Scan for the cell matching the given text and deliver its (X, Y) coordinate at center. 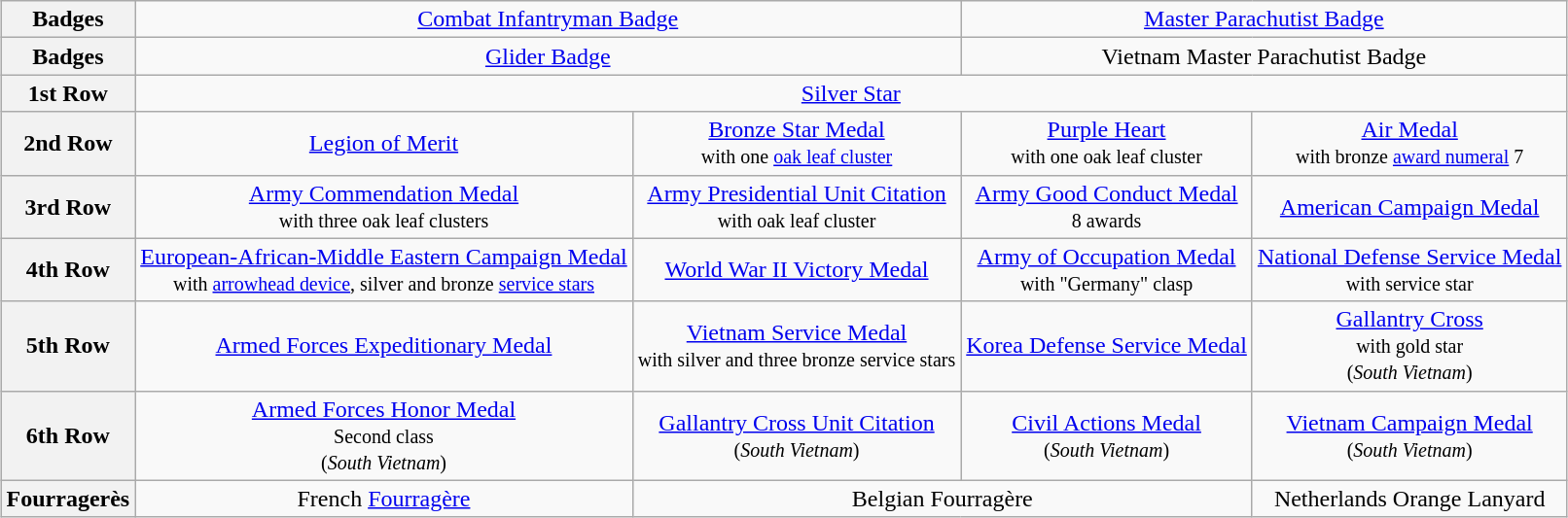
Combat Infantryman Badge (549, 19)
Armed Forces Expeditionary Medal (384, 346)
Army Commendation Medal with three oak leaf clusters (384, 206)
Armed Forces Honor Medal Second class (South Vietnam) (384, 435)
Air Medal with bronze award numeral 7 (1409, 144)
Civil Actions Medal (South Vietnam) (1107, 435)
6th Row (68, 435)
Netherlands Orange Lanyard (1409, 499)
Master Parachutist Badge (1265, 19)
Vietnam Master Parachutist Badge (1265, 56)
Gallantry Cross Unit Citation (South Vietnam) (797, 435)
1st Row (68, 93)
Vietnam Service Medal with silver and three bronze service stars (797, 346)
Gallantry Cross with gold star (South Vietnam) (1409, 346)
Fourragerès (68, 499)
4th Row (68, 270)
Vietnam Campaign Medal (South Vietnam) (1409, 435)
Glider Badge (549, 56)
World War II Victory Medal (797, 270)
Korea Defense Service Medal (1107, 346)
Army Presidential Unit Citation with oak leaf cluster (797, 206)
European-African-Middle Eastern Campaign Medal with arrowhead device, silver and bronze service stars (384, 270)
Silver Star (851, 93)
Legion of Merit (384, 144)
2nd Row (68, 144)
National Defense Service Medal with service star (1409, 270)
3rd Row (68, 206)
Belgian Fourragère (942, 499)
Army Good Conduct Medal 8 awards (1107, 206)
Army of Occupation Medal with "Germany" clasp (1107, 270)
French Fourragère (384, 499)
American Campaign Medal (1409, 206)
5th Row (68, 346)
Purple Heart with one oak leaf cluster (1107, 144)
Bronze Star Medal with one oak leaf cluster (797, 144)
